Identify which cell holds the provided text, then report its (X, Y) central coordinate. 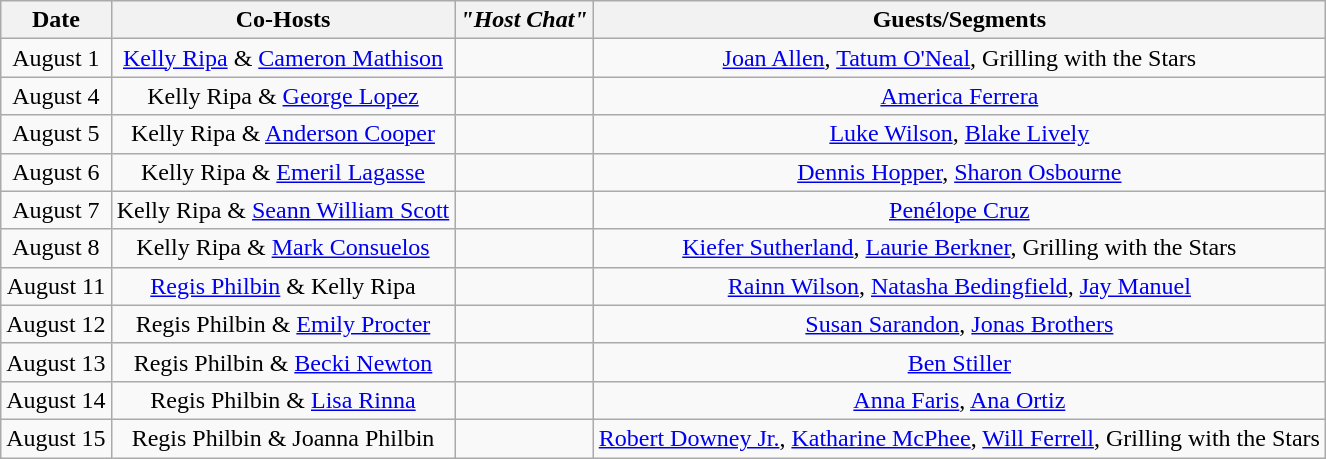
Kelly Ripa & Anderson Cooper (283, 134)
August 4 (56, 96)
Kelly Ripa & Mark Consuelos (283, 248)
Regis Philbin & Joanna Philbin (283, 438)
Joan Allen, Tatum O'Neal, Grilling with the Stars (959, 58)
Kelly Ripa & Emeril Lagasse (283, 172)
"Host Chat" (524, 20)
August 1 (56, 58)
August 8 (56, 248)
August 6 (56, 172)
Co-Hosts (283, 20)
Dennis Hopper, Sharon Osbourne (959, 172)
Ben Stiller (959, 362)
August 13 (56, 362)
August 11 (56, 286)
Kiefer Sutherland, Laurie Berkner, Grilling with the Stars (959, 248)
August 12 (56, 324)
Guests/Segments (959, 20)
Penélope Cruz (959, 210)
America Ferrera (959, 96)
Regis Philbin & Kelly Ripa (283, 286)
August 15 (56, 438)
August 14 (56, 400)
Luke Wilson, Blake Lively (959, 134)
Date (56, 20)
Rainn Wilson, Natasha Bedingfield, Jay Manuel (959, 286)
Regis Philbin & Lisa Rinna (283, 400)
Kelly Ripa & George Lopez (283, 96)
Kelly Ripa & Cameron Mathison (283, 58)
Kelly Ripa & Seann William Scott (283, 210)
Robert Downey Jr., Katharine McPhee, Will Ferrell, Grilling with the Stars (959, 438)
Susan Sarandon, Jonas Brothers (959, 324)
Regis Philbin & Emily Procter (283, 324)
August 7 (56, 210)
Regis Philbin & Becki Newton (283, 362)
August 5 (56, 134)
Anna Faris, Ana Ortiz (959, 400)
